Locate the cell with the specified text and output its (X, Y) center coordinate. 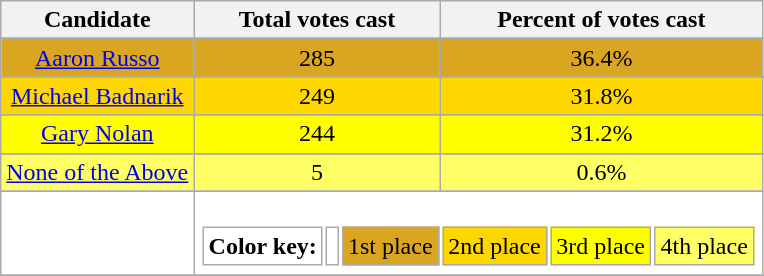
5 (317, 172)
285 (317, 58)
Total votes cast (317, 20)
31.8% (601, 96)
2nd place (494, 247)
1st place (390, 247)
36.4% (601, 58)
Color key: 1st place 2nd place 3rd place 4th place (478, 233)
Aaron Russo (98, 58)
Michael Badnarik (98, 96)
Color key: (262, 247)
244 (317, 134)
Gary Nolan (98, 134)
31.2% (601, 134)
4th place (704, 247)
249 (317, 96)
3rd place (600, 247)
0.6% (601, 172)
Candidate (98, 20)
None of the Above (98, 172)
Percent of votes cast (601, 20)
